Pinpoint the cell where the given text exists, returning its [x, y] midpoint coordinate. 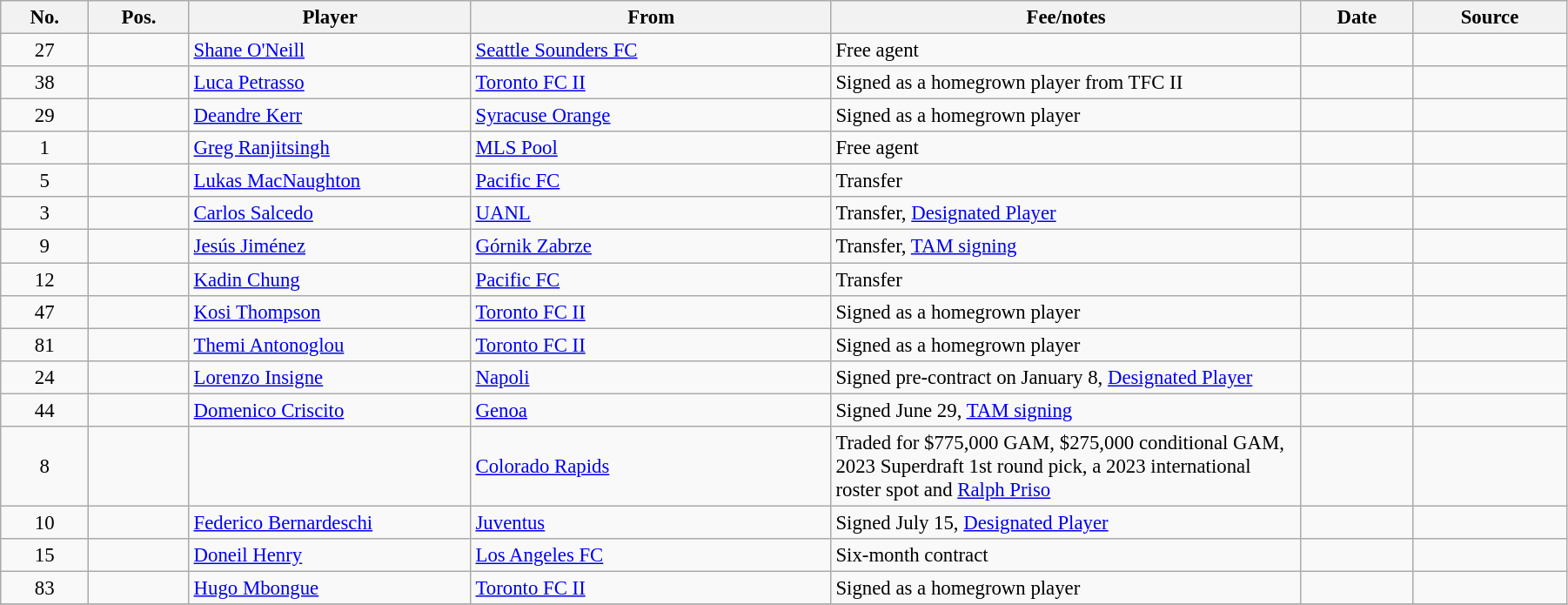
Luca Petrasso [330, 83]
Greg Ranjitsingh [330, 148]
29 [45, 116]
Six-month contract [1066, 555]
Górnik Zabrze [651, 246]
24 [45, 377]
Fee/notes [1066, 17]
Napoli [651, 377]
Date [1357, 17]
Source [1490, 17]
Lukas MacNaughton [330, 181]
MLS Pool [651, 148]
Signed July 15, Designated Player [1066, 522]
3 [45, 213]
UANL [651, 213]
8 [45, 467]
Federico Bernardeschi [330, 522]
Syracuse Orange [651, 116]
83 [45, 588]
Pos. [139, 17]
15 [45, 555]
Juventus [651, 522]
Seattle Sounders FC [651, 50]
81 [45, 345]
27 [45, 50]
Los Angeles FC [651, 555]
Genoa [651, 410]
Doneil Henry [330, 555]
Deandre Kerr [330, 116]
Lorenzo Insigne [330, 377]
1 [45, 148]
Player [330, 17]
Signed as a homegrown player from TFC II [1066, 83]
Traded for $775,000 GAM, $275,000 conditional GAM, 2023 Superdraft 1st round pick, a 2023 international roster spot and Ralph Priso [1066, 467]
Carlos Salcedo [330, 213]
Kadin Chung [330, 279]
38 [45, 83]
Kosi Thompson [330, 312]
Signed June 29, TAM signing [1066, 410]
Signed pre-contract on January 8, Designated Player [1066, 377]
9 [45, 246]
No. [45, 17]
10 [45, 522]
Transfer, Designated Player [1066, 213]
From [651, 17]
44 [45, 410]
Transfer, TAM signing [1066, 246]
Domenico Criscito [330, 410]
5 [45, 181]
12 [45, 279]
Shane O'Neill [330, 50]
Colorado Rapids [651, 467]
Hugo Mbongue [330, 588]
Jesús Jiménez [330, 246]
Themi Antonoglou [330, 345]
47 [45, 312]
